Find where the given text appears and provide that cell's center as [x, y] coordinate. 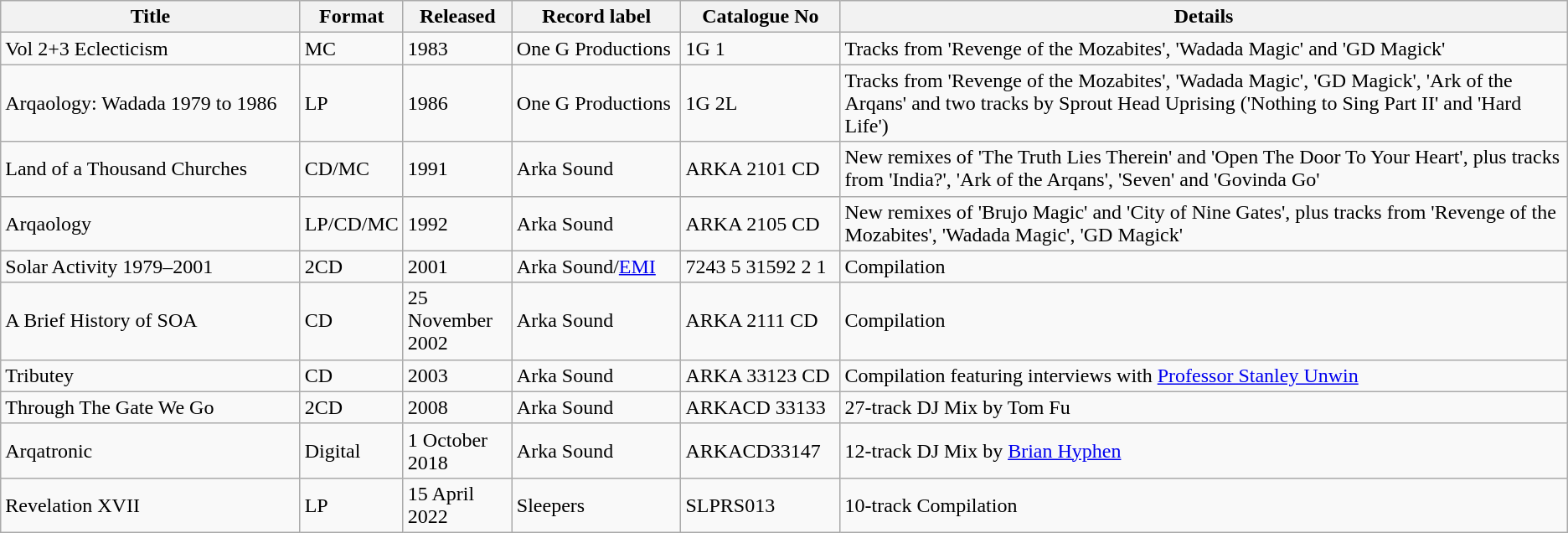
1986 [457, 103]
1991 [457, 169]
ARKA 2105 CD [761, 223]
ARKACD33147 [761, 451]
SLPRS013 [761, 505]
7243 5 31592 2 1 [761, 266]
Format [352, 17]
Arqatronic [151, 451]
Arqaology: Wadada 1979 to 1986 [151, 103]
Tracks from 'Revenge of the Mozabites', 'Wadada Magic' and 'GD Magick' [1204, 49]
Through The Gate We Go [151, 407]
ARKA 2111 CD [761, 321]
ARKA 33123 CD [761, 375]
ARKACD 33133 [761, 407]
Vol 2+3 Eclecticism [151, 49]
1G 1 [761, 49]
2008 [457, 407]
Sleepers [596, 505]
Arqaology [151, 223]
Land of a Thousand Churches [151, 169]
2003 [457, 375]
Revelation XVII [151, 505]
Catalogue No [761, 17]
CD/MC [352, 169]
New remixes of 'The Truth Lies Therein' and 'Open The Door To Your Heart', plus tracks from 'India?', 'Ark of the Arqans', 'Seven' and 'Govinda Go' [1204, 169]
1983 [457, 49]
ARKA 2101 CD [761, 169]
Arka Sound/EMI [596, 266]
Record label [596, 17]
Details [1204, 17]
1 October 2018 [457, 451]
Digital [352, 451]
Title [151, 17]
Tributey [151, 375]
15 April 2022 [457, 505]
MC [352, 49]
A Brief History of SOA [151, 321]
10-track Compilation [1204, 505]
1992 [457, 223]
Solar Activity 1979–2001 [151, 266]
25 November 2002 [457, 321]
Released [457, 17]
1G 2L [761, 103]
Compilation featuring interviews with Professor Stanley Unwin [1204, 375]
New remixes of 'Brujo Magic' and 'City of Nine Gates', plus tracks from 'Revenge of the Mozabites', 'Wadada Magic', 'GD Magick' [1204, 223]
2001 [457, 266]
LP/CD/MC [352, 223]
27-track DJ Mix by Tom Fu [1204, 407]
12-track DJ Mix by Brian Hyphen [1204, 451]
